Find where the given text appears and provide that cell's center as (x, y) coordinate. 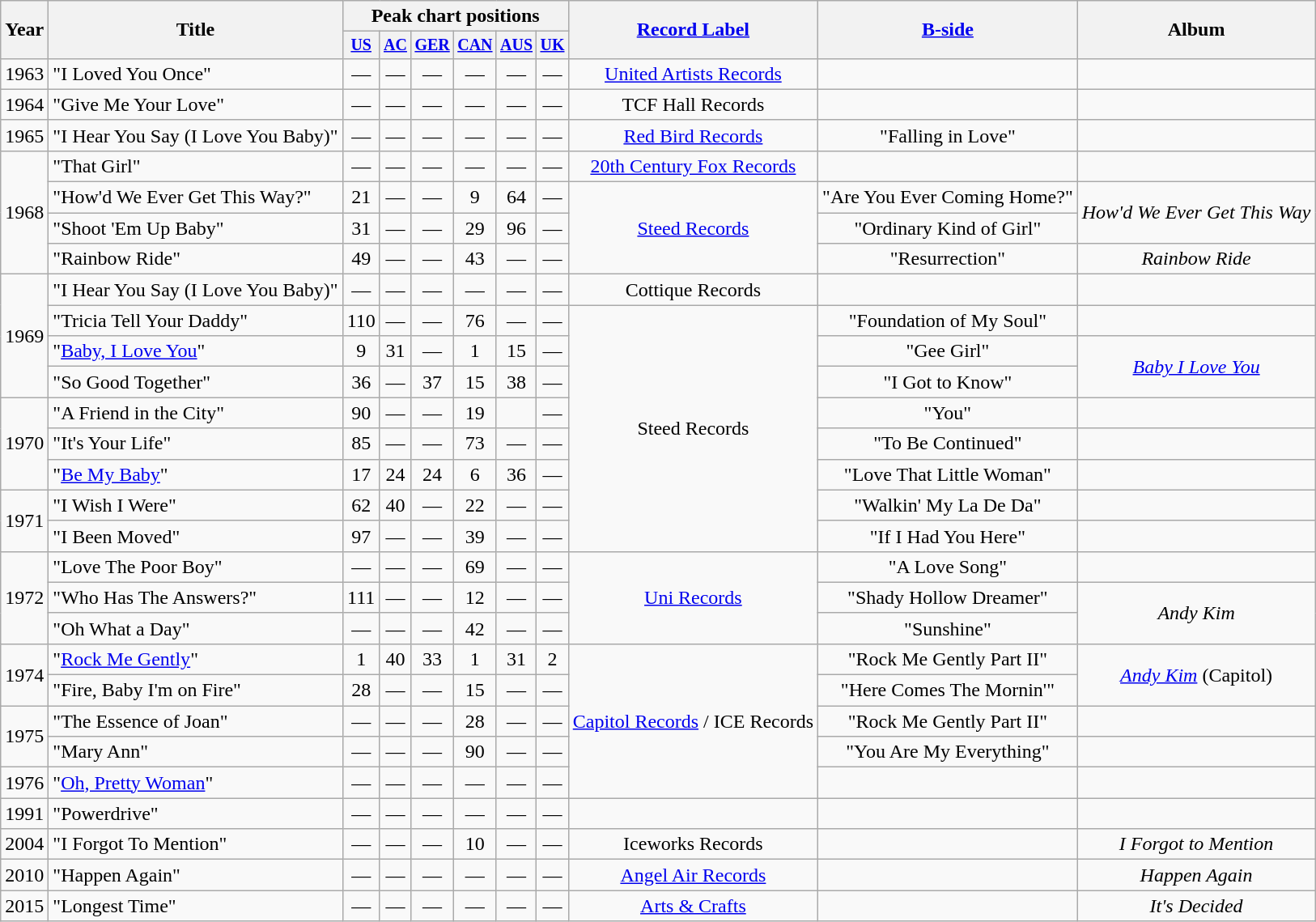
38 (516, 382)
Peak chart positions (455, 16)
Iceworks Records (693, 844)
110 (361, 321)
Year (24, 30)
"I Been Moved" (196, 536)
111 (361, 597)
"You Are My Everything" (949, 752)
2015 (24, 906)
United Artists Records (693, 74)
Andy Kim (Capitol) (1196, 674)
"Resurrection" (949, 259)
2 (552, 659)
I Forgot to Mention (1196, 844)
2004 (24, 844)
1965 (24, 135)
"I Loved You Once" (196, 74)
"Rainbow Ride" (196, 259)
AC (395, 45)
"A Love Song" (949, 567)
It's Decided (1196, 906)
1971 (24, 520)
"Ordinary Kind of Girl" (949, 228)
64 (516, 198)
39 (474, 536)
10 (474, 844)
How'd We Ever Get This Way (1196, 213)
1969 (24, 336)
"Love The Poor Boy" (196, 567)
Record Label (693, 30)
96 (516, 228)
"Tricia Tell Your Daddy" (196, 321)
"Be My Baby" (196, 474)
"So Good Together" (196, 382)
"I Forgot To Mention" (196, 844)
73 (474, 444)
33 (432, 659)
1976 (24, 783)
"Oh, Pretty Woman" (196, 783)
"How'd We Ever Get This Way?" (196, 198)
Andy Kim (1196, 613)
"Here Comes The Mornin'" (949, 690)
Baby I Love You (1196, 367)
US (361, 45)
2010 (24, 875)
"Longest Time" (196, 906)
21 (361, 198)
"The Essence of Joan" (196, 721)
1970 (24, 444)
12 (474, 597)
1963 (24, 74)
AUS (516, 45)
GER (432, 45)
Angel Air Records (693, 875)
"Sunshine" (949, 628)
49 (361, 259)
43 (474, 259)
UK (552, 45)
62 (361, 505)
69 (474, 567)
"A Friend in the City" (196, 413)
"Oh What a Day" (196, 628)
"It's Your Life" (196, 444)
"Mary Ann" (196, 752)
"Who Has The Answers?" (196, 597)
22 (474, 505)
1975 (24, 737)
"Are You Ever Coming Home?" (949, 198)
97 (361, 536)
"Foundation of My Soul" (949, 321)
Title (196, 30)
"Shady Hollow Dreamer" (949, 597)
20th Century Fox Records (693, 166)
6 (474, 474)
"You" (949, 413)
"Rock Me Gently" (196, 659)
Happen Again (1196, 875)
"Give Me Your Love" (196, 104)
TCF Hall Records (693, 104)
"I Wish I Were" (196, 505)
"I Got to Know" (949, 382)
"Love That Little Woman" (949, 474)
"Walkin' My La De Da" (949, 505)
Rainbow Ride (1196, 259)
1972 (24, 597)
"Happen Again" (196, 875)
"That Girl" (196, 166)
"If I Had You Here" (949, 536)
Red Bird Records (693, 135)
19 (474, 413)
42 (474, 628)
"Falling in Love" (949, 135)
"Baby, I Love You" (196, 351)
CAN (474, 45)
Capitol Records / ICE Records (693, 720)
85 (361, 444)
1968 (24, 212)
Arts & Crafts (693, 906)
37 (432, 382)
Album (1196, 30)
1964 (24, 104)
"Shoot 'Em Up Baby" (196, 228)
29 (474, 228)
76 (474, 321)
"Gee Girl" (949, 351)
"Fire, Baby I'm on Fire" (196, 690)
17 (361, 474)
Uni Records (693, 597)
B-side (949, 30)
Cottique Records (693, 290)
"Powerdrive" (196, 814)
"To Be Continued" (949, 444)
1974 (24, 674)
1991 (24, 814)
